Determine the (x, y) coordinate at the center of the cell enclosing the given text.  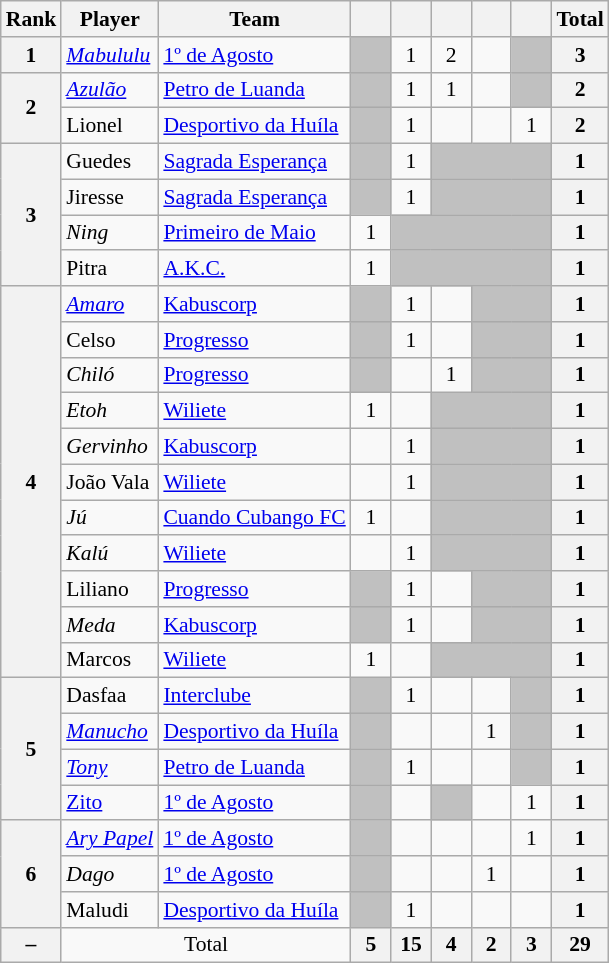
Azulão (110, 90)
Guedes (110, 162)
Gervinho (110, 447)
Mabululu (110, 55)
Jú (110, 518)
Celso (110, 340)
Etoh (110, 411)
Interclube (254, 696)
Team (254, 19)
29 (580, 945)
A.K.C. (254, 269)
Ary Papel (110, 839)
Tony (110, 767)
Zito (110, 803)
Chiló (110, 375)
Meda (110, 625)
Kalú (110, 554)
João Vala (110, 482)
– (32, 945)
Pitra (110, 269)
Rank (32, 19)
Amaro (110, 304)
Manucho (110, 732)
Ning (110, 233)
15 (411, 945)
Jiresse (110, 197)
6 (32, 874)
Player (110, 19)
Maludi (110, 910)
Liliano (110, 589)
Marcos (110, 660)
Cuando Cubango FC (254, 518)
Dago (110, 874)
Primeiro de Maio (254, 233)
Lionel (110, 126)
Dasfaa (110, 696)
